Return (x, y) of the center of cell containing provided text 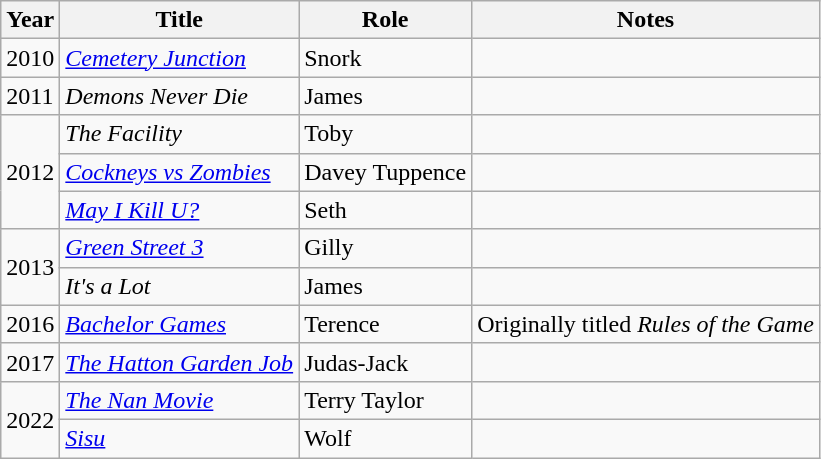
Snork (386, 58)
Terry Taylor (386, 400)
Notes (646, 20)
Sisu (180, 438)
2016 (30, 324)
2011 (30, 96)
Bachelor Games (180, 324)
2012 (30, 172)
Davey Tuppence (386, 172)
2010 (30, 58)
Cockneys vs Zombies (180, 172)
2022 (30, 419)
Seth (386, 210)
Cemetery Junction (180, 58)
May I Kill U? (180, 210)
Terence (386, 324)
Toby (386, 134)
Year (30, 20)
The Nan Movie (180, 400)
It's a Lot (180, 286)
Title (180, 20)
2017 (30, 362)
2013 (30, 267)
The Hatton Garden Job (180, 362)
Role (386, 20)
Originally titled Rules of the Game (646, 324)
The Facility (180, 134)
Wolf (386, 438)
Gilly (386, 248)
Green Street 3 (180, 248)
Demons Never Die (180, 96)
Judas-Jack (386, 362)
